Capture the cell that displays the provided text and extract its [X, Y] central coordinate. 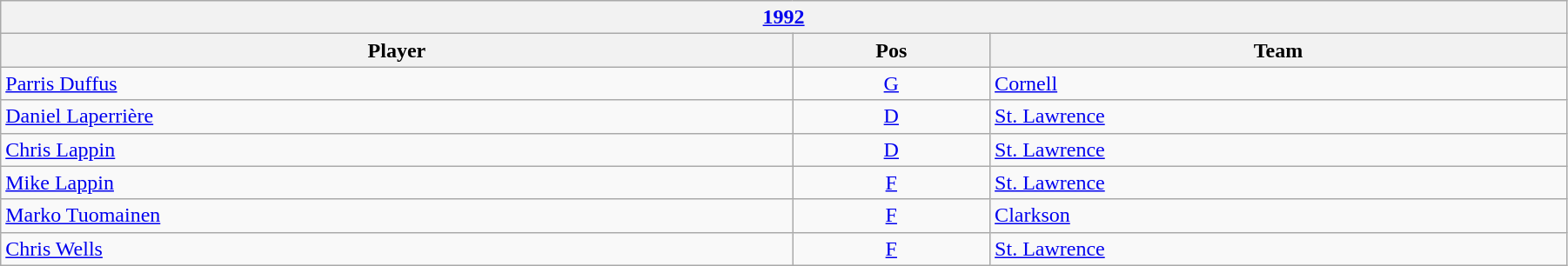
Pos [891, 50]
Cornell [1279, 83]
Clarkson [1279, 216]
Chris Lappin [397, 150]
Parris Duffus [397, 83]
Player [397, 50]
Daniel Laperrière [397, 116]
G [891, 83]
Marko Tuomainen [397, 216]
Mike Lappin [397, 183]
Team [1279, 50]
1992 [784, 17]
Chris Wells [397, 249]
